Detect which cell encompasses the target text, then output its (x, y) center coordinate. 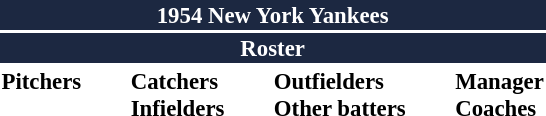
1954 New York Yankees (272, 15)
Roster (272, 48)
